Return the (x, y) coordinate for the center point of the cell that contains the specified text.  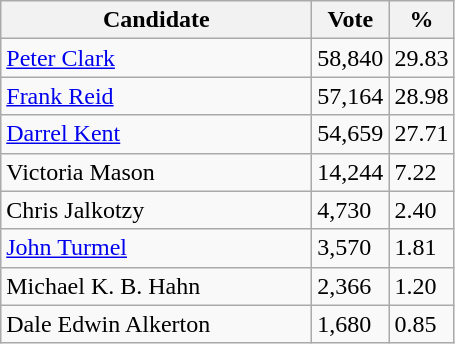
3,570 (350, 248)
29.83 (422, 58)
Peter Clark (156, 58)
Victoria Mason (156, 172)
1,680 (350, 324)
4,730 (350, 210)
Michael K. B. Hahn (156, 286)
57,164 (350, 96)
Frank Reid (156, 96)
Chris Jalkotzy (156, 210)
2,366 (350, 286)
% (422, 20)
58,840 (350, 58)
14,244 (350, 172)
7.22 (422, 172)
Vote (350, 20)
Candidate (156, 20)
1.20 (422, 286)
0.85 (422, 324)
1.81 (422, 248)
2.40 (422, 210)
27.71 (422, 134)
28.98 (422, 96)
John Turmel (156, 248)
54,659 (350, 134)
Dale Edwin Alkerton (156, 324)
Darrel Kent (156, 134)
